Identify which cell holds the provided text, then report its (x, y) central coordinate. 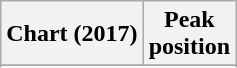
Chart (2017) (72, 34)
Peakposition (189, 34)
